Search for the cell housing the specified text and yield its [x, y] center coordinate. 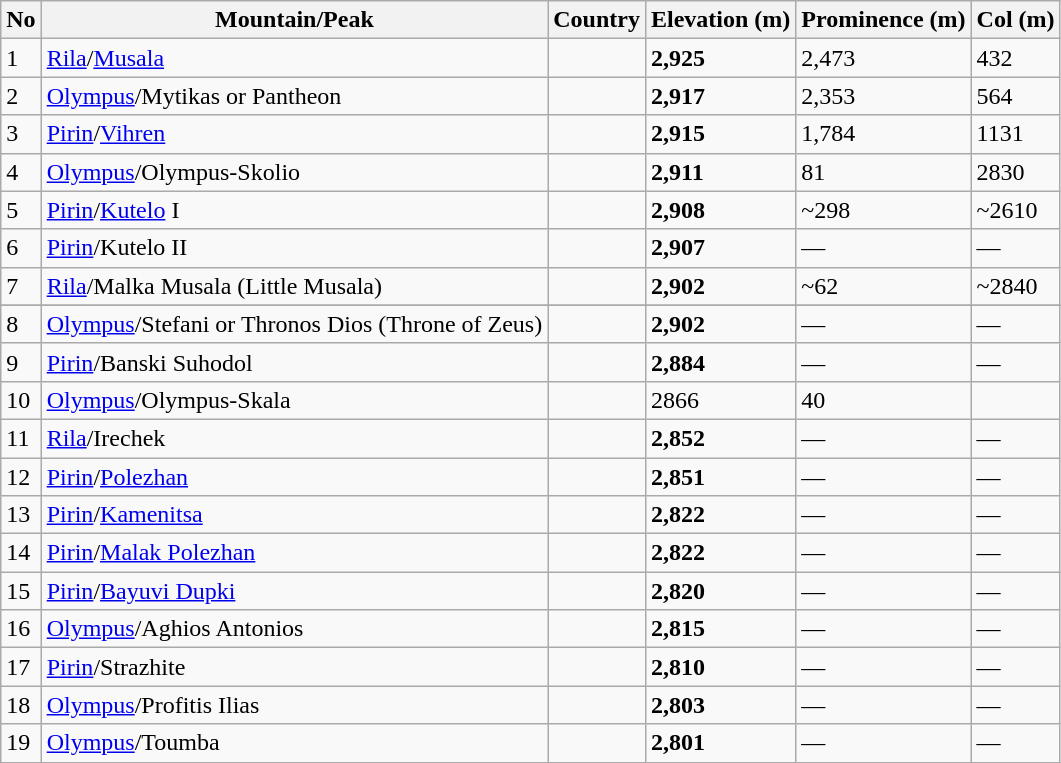
17 [21, 667]
Rila/Irechek [294, 438]
2,473 [884, 58]
2,925 [720, 58]
9 [21, 362]
Pirin/Kutelo II [294, 248]
7 [21, 286]
Mountain/Peak [294, 20]
Olympus/Mytikas or Pantheon [294, 96]
~62 [884, 286]
11 [21, 438]
Pirin/Polezhan [294, 477]
12 [21, 477]
3 [21, 134]
2,852 [720, 438]
2,907 [720, 248]
2,908 [720, 210]
14 [21, 553]
Pirin/Banski Suhodol [294, 362]
2,803 [720, 705]
Pirin/Malak Polezhan [294, 553]
Olympus/Toumba [294, 743]
40 [884, 400]
2,815 [720, 629]
Olympus/Aghios Antonios [294, 629]
4 [21, 172]
Olympus/Olympus-Skolio [294, 172]
2,851 [720, 477]
2,353 [884, 96]
~2840 [1016, 286]
Elevation (m) [720, 20]
10 [21, 400]
2,801 [720, 743]
1131 [1016, 134]
Prominence (m) [884, 20]
~298 [884, 210]
432 [1016, 58]
Pirin/Kutelo I [294, 210]
19 [21, 743]
18 [21, 705]
No [21, 20]
Olympus/Profitis Ilias [294, 705]
6 [21, 248]
16 [21, 629]
2866 [720, 400]
1 [21, 58]
~2610 [1016, 210]
2,810 [720, 667]
564 [1016, 96]
Pirin/Strazhite [294, 667]
Rila/Musala [294, 58]
2,915 [720, 134]
Country [597, 20]
13 [21, 515]
Olympus/Stefani or Thronos Dios (Throne of Zeus) [294, 324]
8 [21, 324]
2830 [1016, 172]
Pirin/Bayuvi Dupki [294, 591]
1,784 [884, 134]
Olympus/Olympus-Skala [294, 400]
Pirin/Vihren [294, 134]
15 [21, 591]
Pirin/Kamenitsa [294, 515]
2,917 [720, 96]
2 [21, 96]
2,820 [720, 591]
Rila/Malka Musala (Little Musala) [294, 286]
5 [21, 210]
2,911 [720, 172]
81 [884, 172]
Col (m) [1016, 20]
2,884 [720, 362]
